Provide the (X, Y) coordinate of the cell's center where the given text is located.  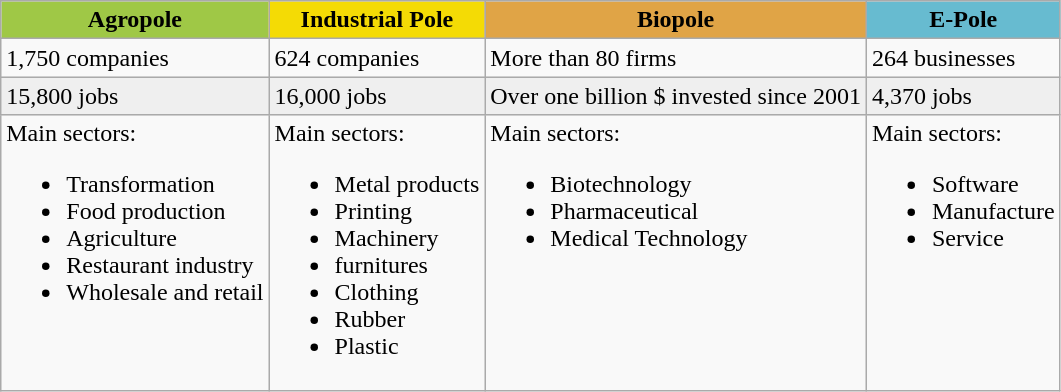
1,750 companies (135, 58)
Agropole (135, 20)
Main sectors:Metal productsPrintingMachineryfurnituresClothingRubberPlastic (377, 252)
Main sectors:TransformationFood productionAgricultureRestaurant industryWholesale and retail (135, 252)
Biopole (676, 20)
4,370 jobs (963, 96)
Over one billion $ invested since 2001 (676, 96)
Main sectors:BiotechnologyPharmaceuticalMedical Technology (676, 252)
More than 80 firms (676, 58)
624 companies (377, 58)
15,800 jobs (135, 96)
Industrial Pole (377, 20)
16,000 jobs (377, 96)
E-Pole (963, 20)
264 businesses (963, 58)
Main sectors:SoftwareManufactureService (963, 252)
